Identify which cell holds the provided text, then report its (X, Y) central coordinate. 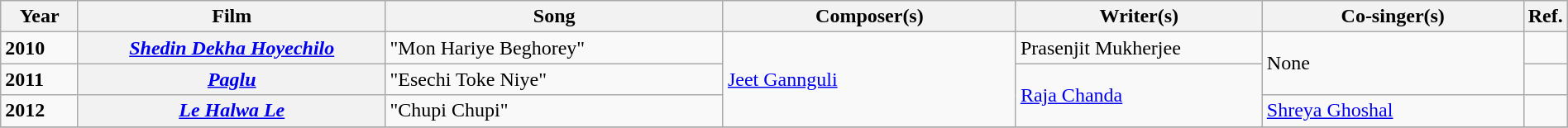
Jeet Gannguli (869, 79)
Shreya Ghoshal (1393, 111)
Writer(s) (1139, 17)
Song (554, 17)
2011 (40, 79)
Ref. (1545, 17)
Prasenjit Mukherjee (1139, 48)
Year (40, 17)
2010 (40, 48)
"Esechi Toke Niye" (554, 79)
Shedin Dekha Hoyechilo (232, 48)
Composer(s) (869, 17)
"Mon Hariye Beghorey" (554, 48)
Co-singer(s) (1393, 17)
2012 (40, 111)
"Chupi Chupi" (554, 111)
None (1393, 64)
Le Halwa Le (232, 111)
Raja Chanda (1139, 95)
Film (232, 17)
Paglu (232, 79)
